Detect which cell encompasses the target text, then output its (x, y) center coordinate. 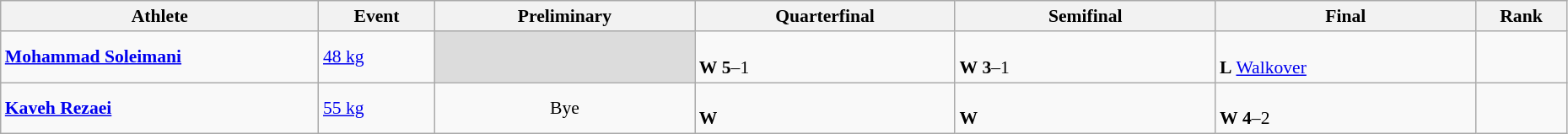
W 5–1 (825, 57)
W 3–1 (1085, 57)
Rank (1522, 16)
Mohammad Soleimani (160, 57)
L Walkover (1346, 57)
W 4–2 (1346, 108)
Final (1346, 16)
Athlete (160, 16)
Bye (565, 108)
Preliminary (565, 16)
Semifinal (1085, 16)
Kaveh Rezaei (160, 108)
Event (376, 16)
Quarterfinal (825, 16)
48 kg (376, 57)
55 kg (376, 108)
